Provide the [X, Y] coordinate of the cell's center where the given text is located.  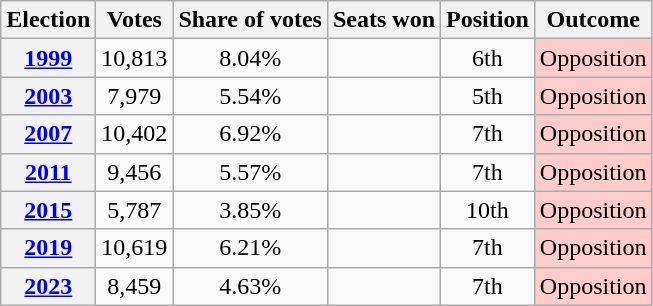
Election [48, 20]
7,979 [134, 96]
5.57% [250, 172]
6.92% [250, 134]
2011 [48, 172]
10,813 [134, 58]
Outcome [593, 20]
10,402 [134, 134]
5.54% [250, 96]
3.85% [250, 210]
2023 [48, 286]
1999 [48, 58]
6th [488, 58]
2007 [48, 134]
Votes [134, 20]
5,787 [134, 210]
2015 [48, 210]
Seats won [384, 20]
6.21% [250, 248]
4.63% [250, 286]
9,456 [134, 172]
8.04% [250, 58]
10th [488, 210]
Position [488, 20]
5th [488, 96]
2003 [48, 96]
10,619 [134, 248]
2019 [48, 248]
8,459 [134, 286]
Share of votes [250, 20]
